For the text-containing cell, return its midpoint in (X, Y) coordinate format. 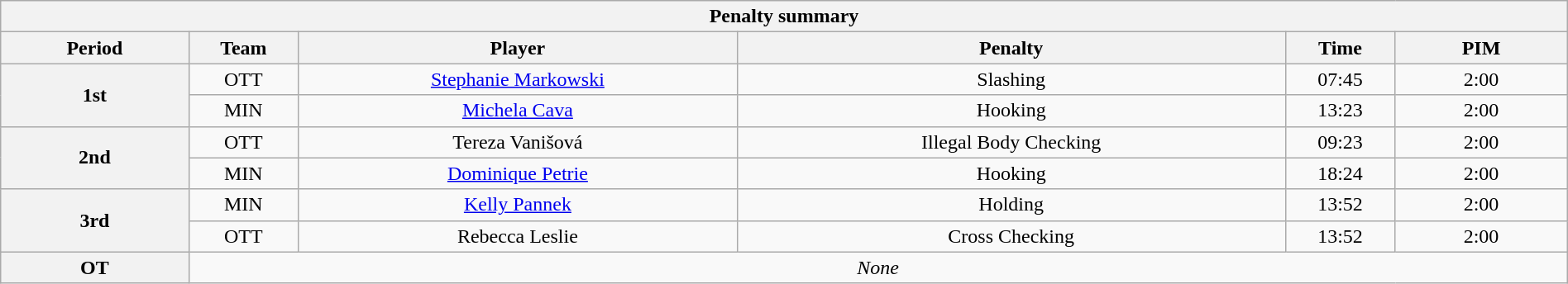
Penalty summary (784, 17)
Michela Cava (518, 111)
Rebecca Leslie (518, 236)
Illegal Body Checking (1011, 142)
Time (1340, 48)
Stephanie Markowski (518, 79)
PIM (1481, 48)
Player (518, 48)
Period (94, 48)
Team (243, 48)
None (878, 267)
3rd (94, 220)
Penalty (1011, 48)
13:23 (1340, 111)
2nd (94, 158)
Slashing (1011, 79)
Tereza Vanišová (518, 142)
OT (94, 267)
1st (94, 95)
07:45 (1340, 79)
Cross Checking (1011, 236)
18:24 (1340, 173)
Holding (1011, 205)
Kelly Pannek (518, 205)
09:23 (1340, 142)
Dominique Petrie (518, 173)
